Provide the (x, y) coordinate of the cell's center where the given text is located.  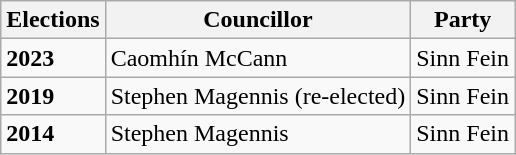
Party (463, 20)
2019 (53, 96)
Stephen Magennis (re-elected) (258, 96)
Councillor (258, 20)
Caomhín McCann (258, 58)
2023 (53, 58)
Stephen Magennis (258, 134)
Elections (53, 20)
2014 (53, 134)
